From the cell containing the given text, extract its center point as [x, y] coordinate. 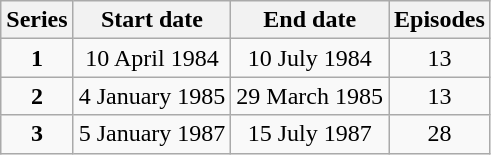
3 [37, 134]
15 July 1987 [310, 134]
10 July 1984 [310, 58]
29 March 1985 [310, 96]
10 April 1984 [152, 58]
Series [37, 20]
Episodes [440, 20]
28 [440, 134]
Start date [152, 20]
2 [37, 96]
1 [37, 58]
End date [310, 20]
4 January 1985 [152, 96]
5 January 1987 [152, 134]
